Locate the cell with the specified text and output its (X, Y) center coordinate. 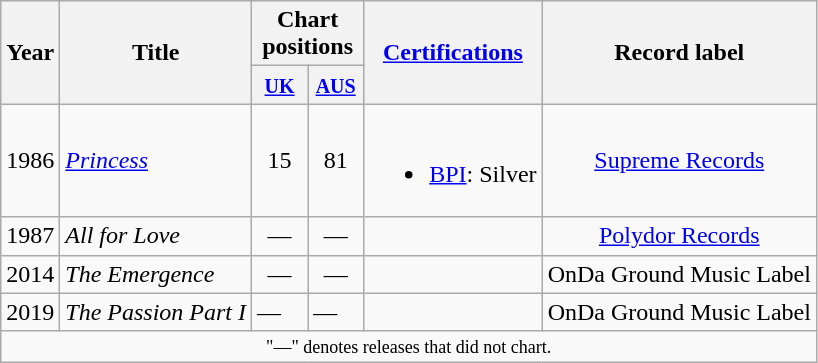
Polydor Records (679, 236)
Princess (156, 160)
1986 (30, 160)
15 (280, 160)
Supreme Records (679, 160)
BPI: Silver (453, 160)
UK (280, 85)
2014 (30, 274)
Chart positions (308, 34)
AUS (336, 85)
Certifications (453, 52)
81 (336, 160)
Record label (679, 52)
The Emergence (156, 274)
The Passion Part I (156, 312)
Title (156, 52)
All for Love (156, 236)
2019 (30, 312)
1987 (30, 236)
Year (30, 52)
"—" denotes releases that did not chart. (409, 346)
